Identify which cell holds the provided text, then report its (x, y) central coordinate. 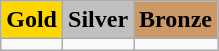
Gold (32, 20)
Silver (98, 20)
Bronze (176, 20)
